Scan for the cell matching the given text and deliver its [X, Y] coordinate at center. 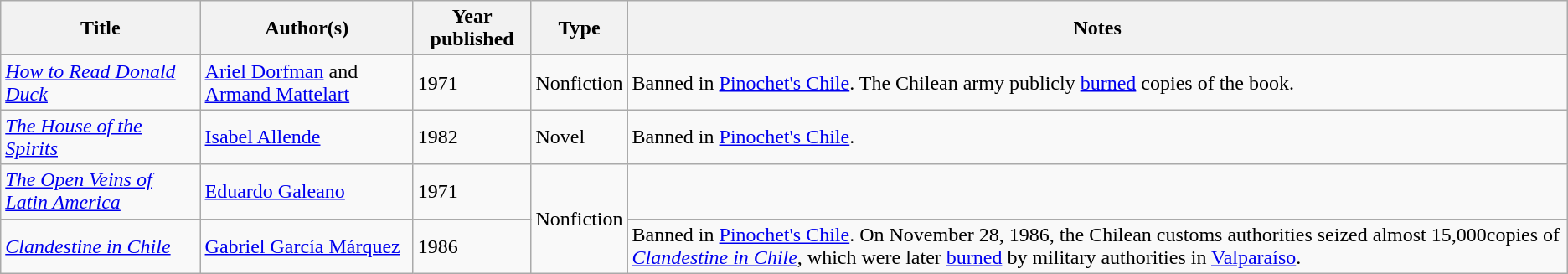
How to Read Donald Duck [101, 82]
1986 [472, 246]
Novel [580, 137]
1982 [472, 137]
Type [580, 28]
The Open Veins of Latin America [101, 191]
Author(s) [307, 28]
Notes [1097, 28]
Banned in Pinochet's Chile. The Chilean army publicly burned copies of the book. [1097, 82]
Year published [472, 28]
Clandestine in Chile [101, 246]
Title [101, 28]
Isabel Allende [307, 137]
Gabriel García Márquez [307, 246]
Eduardo Galeano [307, 191]
The House of the Spirits [101, 137]
Banned in Pinochet's Chile. [1097, 137]
Ariel Dorfman and Armand Mattelart [307, 82]
